Capture the cell that displays the provided text and extract its [x, y] central coordinate. 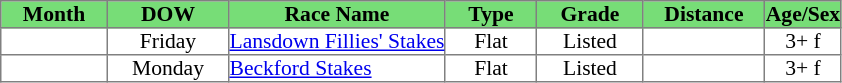
Month [54, 14]
Grade [590, 14]
Friday [168, 42]
Lansdown Fillies' Stakes [337, 42]
Beckford Stakes [337, 68]
Distance [704, 14]
Monday [168, 68]
Race Name [337, 14]
DOW [168, 14]
Age/Sex [803, 14]
Type [491, 14]
